From the cell containing the given text, extract its center point as [X, Y] coordinate. 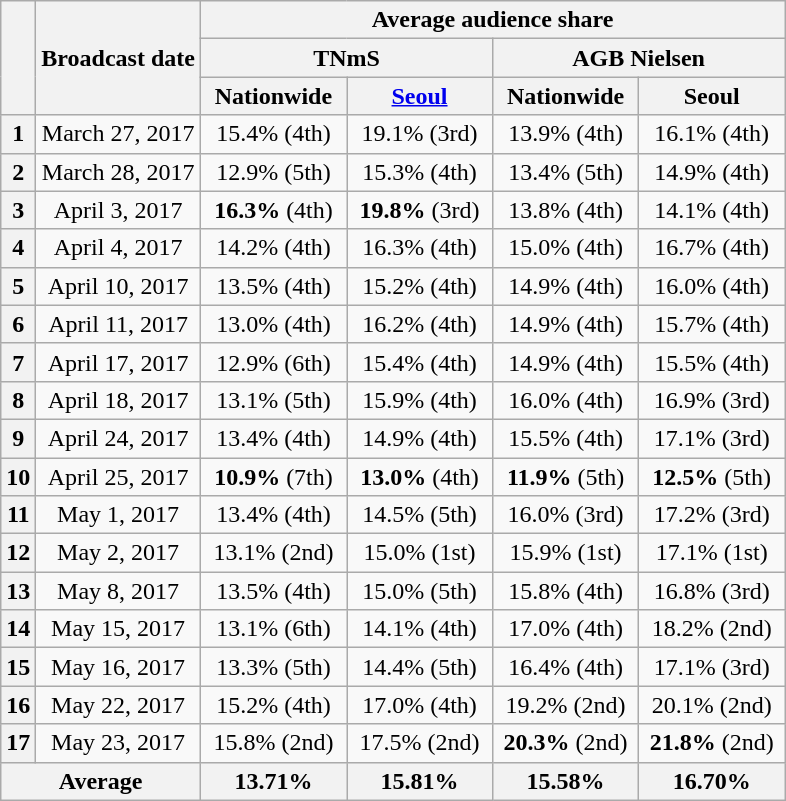
April 24, 2017 [118, 438]
5 [18, 286]
March 27, 2017 [118, 134]
13.3% (5th) [273, 667]
9 [18, 438]
May 2, 2017 [118, 553]
16.1% (4th) [712, 134]
1 [18, 134]
4 [18, 248]
20.1% (2nd) [712, 705]
8 [18, 400]
16.70% [712, 781]
Average audience share [492, 20]
April 18, 2017 [118, 400]
15 [18, 667]
14 [18, 629]
March 28, 2017 [118, 172]
14.4% (5th) [419, 667]
April 11, 2017 [118, 324]
16.0% (3rd) [566, 515]
14.2% (4th) [273, 248]
15.3% (4th) [419, 172]
April 4, 2017 [118, 248]
10.9% (7th) [273, 477]
April 25, 2017 [118, 477]
15.8% (4th) [566, 591]
13.1% (5th) [273, 400]
13 [18, 591]
AGB Nielsen [639, 58]
19.2% (2nd) [566, 705]
16 [18, 705]
16.8% (3rd) [712, 591]
17.2% (3rd) [712, 515]
15.0% (4th) [566, 248]
15.9% (1st) [566, 553]
19.1% (3rd) [419, 134]
Broadcast date [118, 58]
May 16, 2017 [118, 667]
15.7% (4th) [712, 324]
Average [101, 781]
13.9% (4th) [566, 134]
18.2% (2nd) [712, 629]
May 1, 2017 [118, 515]
15.0% (5th) [419, 591]
13.4% (5th) [566, 172]
15.9% (4th) [419, 400]
15.58% [566, 781]
10 [18, 477]
12.9% (6th) [273, 362]
13.71% [273, 781]
12 [18, 553]
17 [18, 743]
2 [18, 172]
19.8% (3rd) [419, 210]
14.5% (5th) [419, 515]
April 17, 2017 [118, 362]
20.3% (2nd) [566, 743]
11.9% (5th) [566, 477]
3 [18, 210]
15.81% [419, 781]
13.1% (2nd) [273, 553]
13.8% (4th) [566, 210]
7 [18, 362]
12.5% (5th) [712, 477]
12.9% (5th) [273, 172]
6 [18, 324]
May 23, 2017 [118, 743]
15.0% (1st) [419, 553]
TNmS [346, 58]
11 [18, 515]
16.2% (4th) [419, 324]
15.8% (2nd) [273, 743]
17.1% (1st) [712, 553]
April 10, 2017 [118, 286]
April 3, 2017 [118, 210]
16.9% (3rd) [712, 400]
17.5% (2nd) [419, 743]
21.8% (2nd) [712, 743]
May 15, 2017 [118, 629]
May 22, 2017 [118, 705]
16.7% (4th) [712, 248]
May 8, 2017 [118, 591]
16.4% (4th) [566, 667]
13.1% (6th) [273, 629]
